Output the [X, Y] coordinate of the center of the cell containing the given text.  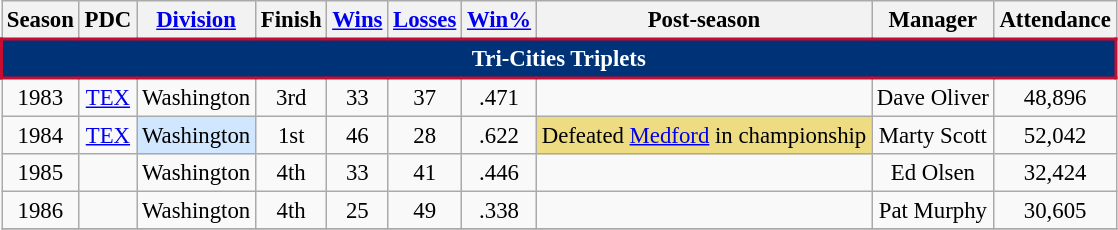
1st [290, 136]
Attendance [1055, 20]
Pat Murphy [934, 211]
Tri-Cities Triplets [560, 58]
28 [425, 136]
PDC [108, 20]
Ed Olsen [934, 173]
Marty Scott [934, 136]
1984 [41, 136]
.338 [500, 211]
Dave Oliver [934, 97]
.622 [500, 136]
1983 [41, 97]
Post-season [704, 20]
32,424 [1055, 173]
.471 [500, 97]
Win% [500, 20]
37 [425, 97]
1985 [41, 173]
Wins [358, 20]
41 [425, 173]
Finish [290, 20]
52,042 [1055, 136]
Season [41, 20]
Defeated Medford in championship [704, 136]
48,896 [1055, 97]
46 [358, 136]
3rd [290, 97]
.446 [500, 173]
49 [425, 211]
1986 [41, 211]
Losses [425, 20]
30,605 [1055, 211]
Manager [934, 20]
25 [358, 211]
Division [196, 20]
